Locate the cell with the specified text and output its (x, y) center coordinate. 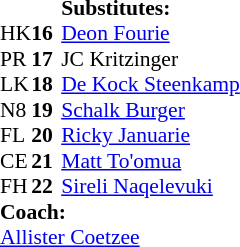
De Kock Steenkamp (150, 85)
17 (46, 59)
Ricky Januarie (150, 135)
Deon Fourie (150, 33)
16 (46, 33)
22 (46, 187)
N8 (16, 110)
Matt To'omua (150, 161)
LK (16, 85)
CE (16, 161)
HK (16, 33)
FH (16, 187)
20 (46, 135)
Schalk Burger (150, 110)
18 (46, 85)
Sireli Naqelevuki (150, 187)
19 (46, 110)
FL (16, 135)
JC Kritzinger (150, 59)
21 (46, 161)
Coach: (120, 212)
PR (16, 59)
